Pinpoint the cell where the given text exists, returning its [x, y] midpoint coordinate. 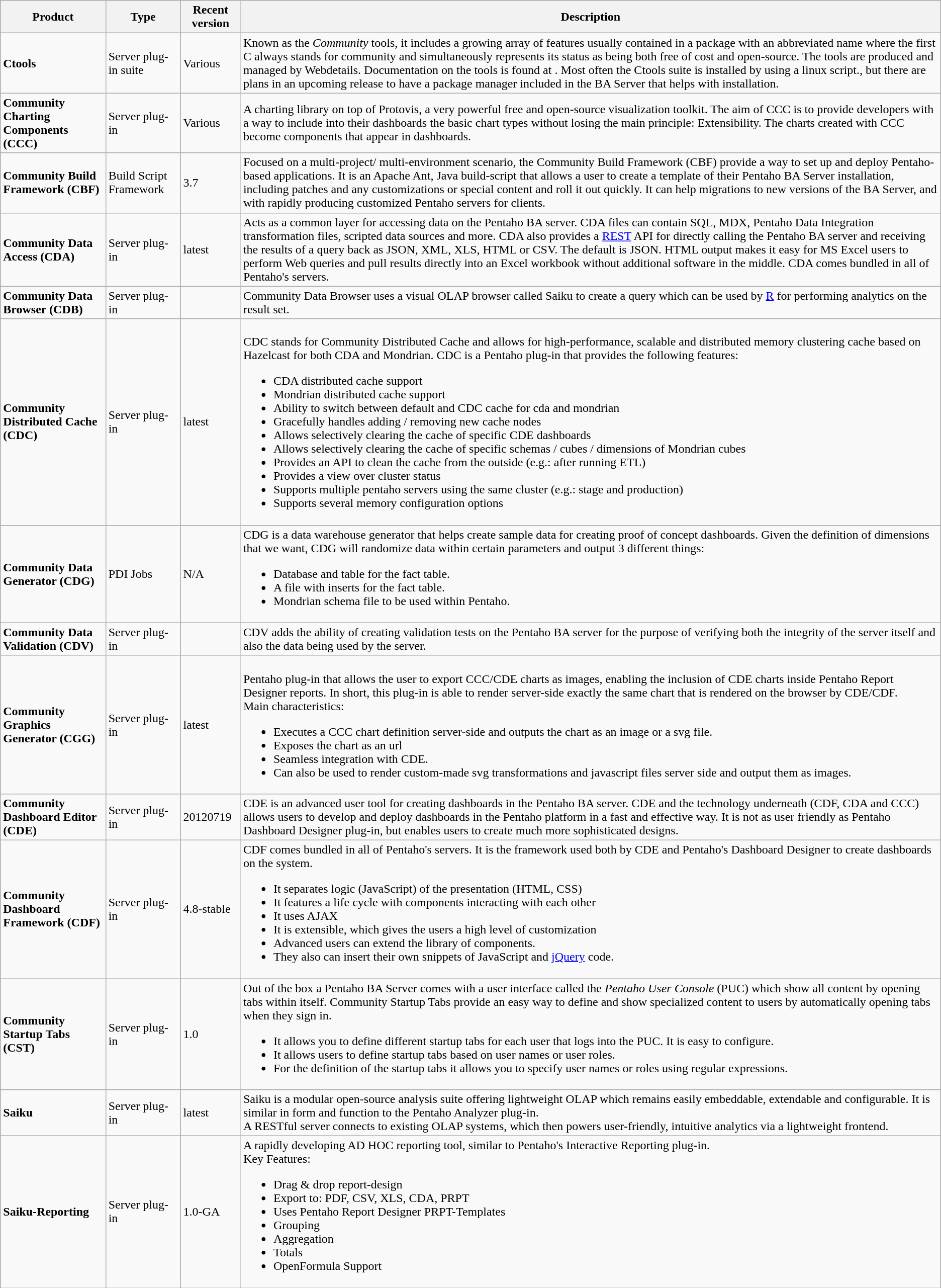
Community Data Access (CDA) [53, 249]
Saiku [53, 1113]
Community Data Browser uses a visual OLAP browser called Saiku to create a query which can be used by R for performing analytics on the result set. [590, 303]
Community Data Validation (CDV) [53, 639]
Server plug-in suite [143, 63]
Ctools [53, 63]
Community Distributed Cache (CDC) [53, 422]
Community Charting Components (CCC) [53, 123]
Community Data Generator (CDG) [53, 574]
Recent version [210, 17]
Community Dashboard Framework (CDF) [53, 909]
N/A [210, 574]
20120719 [210, 817]
1.0-GA [210, 1212]
Saiku-Reporting [53, 1212]
PDI Jobs [143, 574]
Community Startup Tabs (CST) [53, 1034]
1.0 [210, 1034]
Community Dashboard Editor (CDE) [53, 817]
3.7 [210, 183]
Description [590, 17]
4.8-stable [210, 909]
Type [143, 17]
Product [53, 17]
Community Build Framework (CBF) [53, 183]
Community Data Browser (CDB) [53, 303]
Build Script Framework [143, 183]
Community Graphics Generator (CGG) [53, 724]
